Determine the (X, Y) coordinate at the center of the cell enclosing the given text.  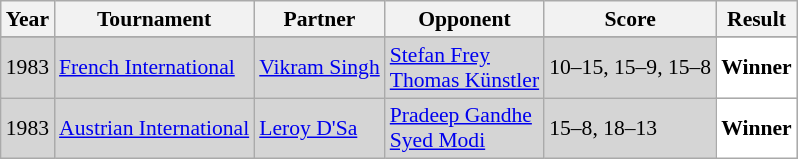
Pradeep Gandhe Syed Modi (464, 128)
10–15, 15–9, 15–8 (630, 68)
Tournament (154, 19)
15–8, 18–13 (630, 128)
French International (154, 68)
Score (630, 19)
Result (756, 19)
Austrian International (154, 128)
Vikram Singh (320, 68)
Leroy D'Sa (320, 128)
Opponent (464, 19)
Stefan Frey Thomas Künstler (464, 68)
Year (28, 19)
Partner (320, 19)
